Output the [X, Y] coordinate of the center of the cell containing the given text.  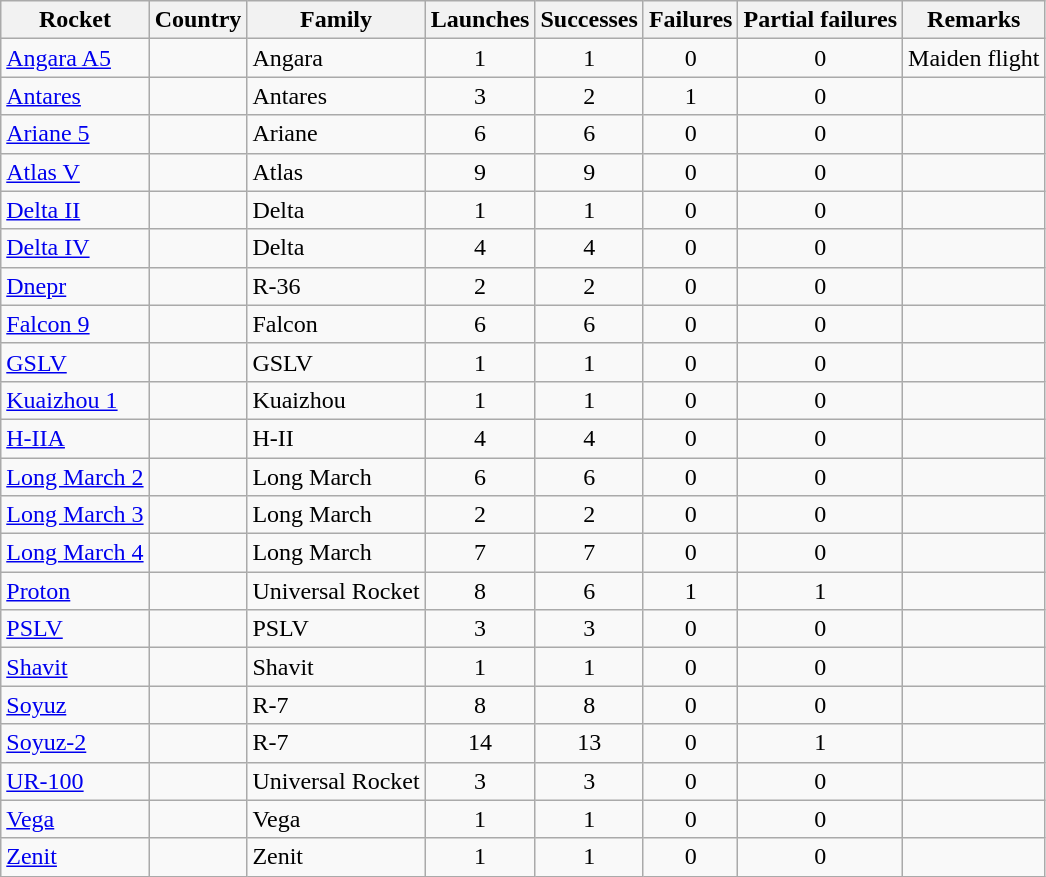
Successes [589, 20]
UR-100 [75, 781]
Long March 4 [75, 553]
Failures [690, 20]
Long March 2 [75, 477]
Ariane 5 [75, 134]
Angara [336, 58]
Falcon [336, 324]
Remarks [974, 20]
Delta IV [75, 248]
Maiden flight [974, 58]
H-IIA [75, 438]
Soyuz [75, 705]
Proton [75, 591]
Rocket [75, 20]
Atlas V [75, 172]
14 [480, 743]
Falcon 9 [75, 324]
Delta II [75, 210]
Atlas [336, 172]
Ariane [336, 134]
Launches [480, 20]
Country [198, 20]
Kuaizhou 1 [75, 400]
H-II [336, 438]
Long March 3 [75, 515]
R-36 [336, 286]
Family [336, 20]
Partial failures [820, 20]
Angara A5 [75, 58]
Soyuz-2 [75, 743]
13 [589, 743]
Dnepr [75, 286]
Kuaizhou [336, 400]
